Capture the cell that displays the provided text and extract its (X, Y) central coordinate. 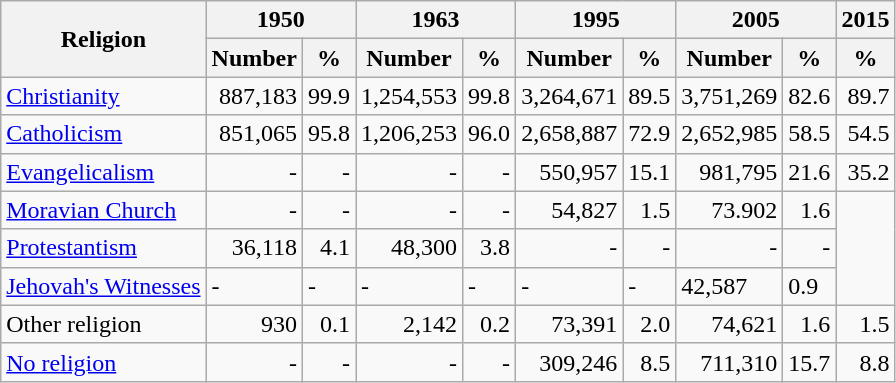
930 (254, 324)
Moravian Church (104, 210)
2,142 (410, 324)
21.6 (810, 172)
8.8 (866, 362)
Religion (104, 39)
Other religion (104, 324)
54.5 (866, 134)
2,658,887 (570, 134)
309,246 (570, 362)
Protestantism (104, 248)
851,065 (254, 134)
89.7 (866, 96)
Catholicism (104, 134)
48,300 (410, 248)
99.8 (490, 96)
Christianity (104, 96)
99.9 (328, 96)
Evangelicalism (104, 172)
0.1 (328, 324)
1995 (596, 20)
2,652,985 (730, 134)
1,254,553 (410, 96)
89.5 (650, 96)
73,391 (570, 324)
1950 (280, 20)
1963 (436, 20)
54,827 (570, 210)
35.2 (866, 172)
Jehovah's Witnesses (104, 286)
58.5 (810, 134)
3.8 (490, 248)
0.9 (810, 286)
No religion (104, 362)
711,310 (730, 362)
42,587 (730, 286)
887,183 (254, 96)
4.1 (328, 248)
15.7 (810, 362)
550,957 (570, 172)
8.5 (650, 362)
15.1 (650, 172)
2005 (756, 20)
0.2 (490, 324)
981,795 (730, 172)
72.9 (650, 134)
36,118 (254, 248)
82.6 (810, 96)
2.0 (650, 324)
3,751,269 (730, 96)
74,621 (730, 324)
3,264,671 (570, 96)
2015 (866, 20)
95.8 (328, 134)
96.0 (490, 134)
1,206,253 (410, 134)
73.902 (730, 210)
